Capture the cell that displays the provided text and extract its [X, Y] central coordinate. 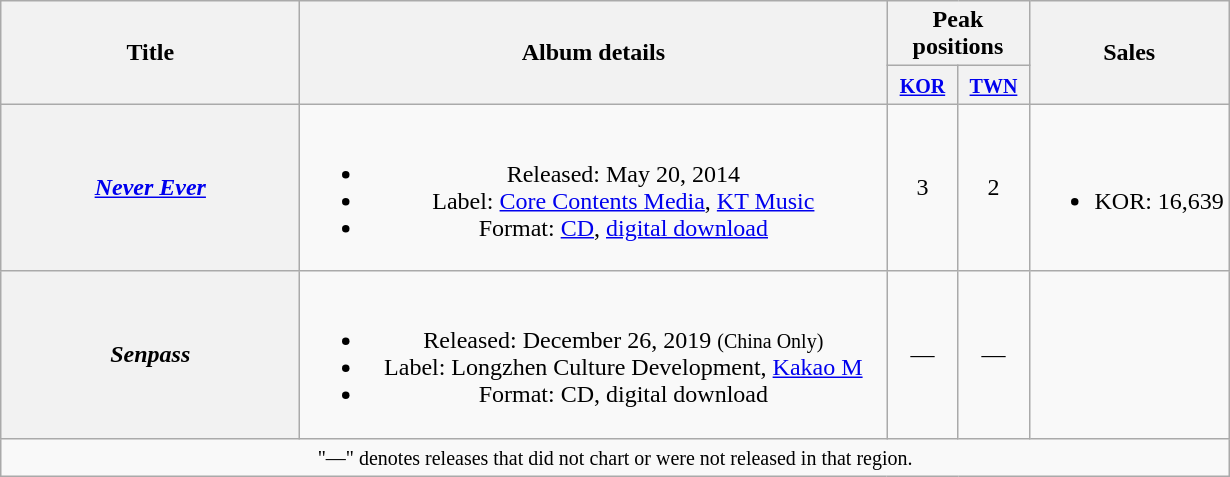
Never Ever [150, 188]
Title [150, 52]
Released: December 26, 2019 (China Only)Label: Longzhen Culture Development, Kakao MFormat: CD, digital download [594, 354]
KOR: 16,639 [1129, 188]
Sales [1129, 52]
2 [994, 188]
"—" denotes releases that did not chart or were not released in that region. [616, 457]
Senpass [150, 354]
Peak positions [958, 34]
3 [922, 188]
Album details [594, 52]
Released: May 20, 2014Label: Core Contents Media, KT MusicFormat: CD, digital download [594, 188]
KOR [922, 85]
TWN [994, 85]
